Find where the given text appears and provide that cell's center as [x, y] coordinate. 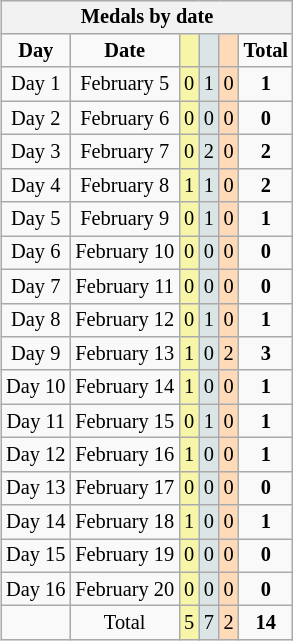
February 11 [124, 286]
Day 7 [36, 286]
Day 2 [36, 118]
February 16 [124, 455]
February 17 [124, 488]
Day 9 [36, 354]
Day 1 [36, 84]
Day 3 [36, 152]
Day 15 [36, 556]
February 13 [124, 354]
Day 12 [36, 455]
Day 8 [36, 320]
February 19 [124, 556]
Day 14 [36, 522]
February 6 [124, 118]
Date [124, 51]
February 9 [124, 219]
February 14 [124, 387]
Day 5 [36, 219]
3 [266, 354]
Day 4 [36, 185]
February 10 [124, 253]
Medals by date [147, 17]
14 [266, 623]
February 5 [124, 84]
Day 11 [36, 421]
February 8 [124, 185]
Day 10 [36, 387]
Day 6 [36, 253]
Day 16 [36, 589]
February 18 [124, 522]
February 12 [124, 320]
February 20 [124, 589]
Day 13 [36, 488]
February 7 [124, 152]
Day [36, 51]
7 [209, 623]
5 [189, 623]
February 15 [124, 421]
